From the cell containing the given text, extract its center point as (x, y) coordinate. 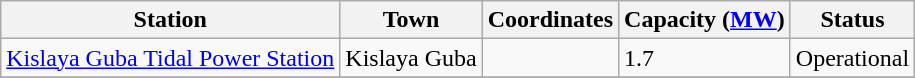
Operational (852, 58)
Capacity (MW) (705, 20)
Coordinates (550, 20)
Kislaya Guba Tidal Power Station (170, 58)
Kislaya Guba (411, 58)
Station (170, 20)
Town (411, 20)
Status (852, 20)
1.7 (705, 58)
